From the cell containing the given text, extract its center point as (x, y) coordinate. 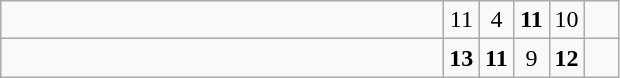
9 (532, 58)
13 (462, 58)
10 (566, 20)
12 (566, 58)
4 (496, 20)
